Provide the (x, y) coordinate of the cell's center where the given text is located.  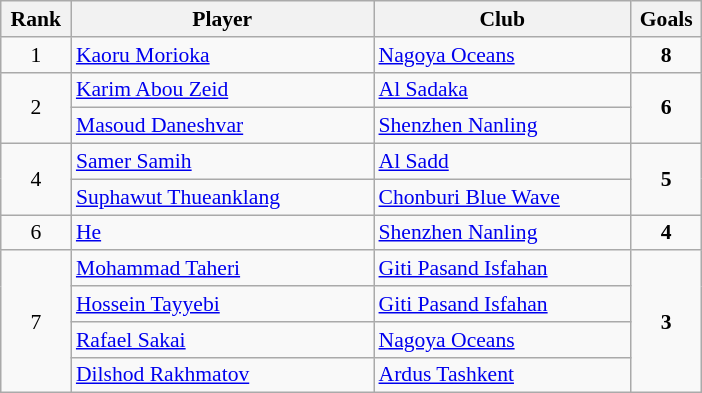
3 (666, 322)
Samer Samih (222, 162)
Club (503, 19)
1 (36, 55)
Karim Abou Zeid (222, 90)
Dilshod Rakhmatov (222, 375)
7 (36, 322)
8 (666, 55)
Suphawut Thueanklang (222, 197)
Mohammad Taheri (222, 269)
Player (222, 19)
Ardus Tashkent (503, 375)
Rafael Sakai (222, 340)
Rank (36, 19)
Al Sadd (503, 162)
Chonburi Blue Wave (503, 197)
Masoud Daneshvar (222, 126)
2 (36, 108)
He (222, 233)
Kaoru Morioka (222, 55)
Hossein Tayyebi (222, 304)
5 (666, 180)
Al Sadaka (503, 90)
Goals (666, 19)
